Pinpoint the cell where the given text exists, returning its (x, y) midpoint coordinate. 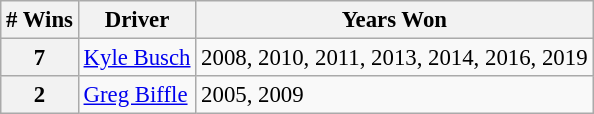
2005, 2009 (394, 95)
Driver (137, 20)
Kyle Busch (137, 58)
7 (40, 58)
# Wins (40, 20)
2 (40, 95)
Greg Biffle (137, 95)
Years Won (394, 20)
2008, 2010, 2011, 2013, 2014, 2016, 2019 (394, 58)
